Find where the given text appears and provide that cell's center as [x, y] coordinate. 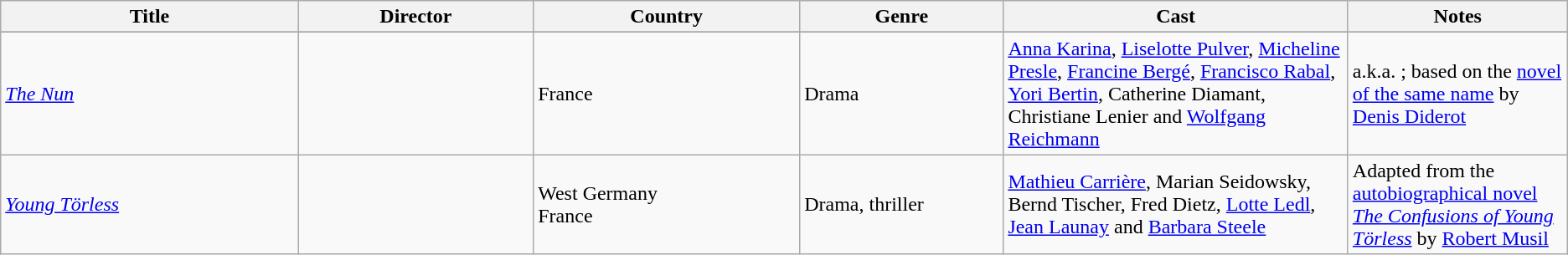
Young Törless [149, 204]
Genre [901, 17]
Title [149, 17]
Notes [1457, 17]
a.k.a. ; based on the novel of the same name by Denis Diderot [1457, 94]
Drama [901, 94]
France [667, 94]
Country [667, 17]
West GermanyFrance [667, 204]
Drama, thriller [901, 204]
Director [415, 17]
Adapted from the autobiographical novel The Confusions of Young Törless by Robert Musil [1457, 204]
The Nun [149, 94]
Mathieu Carrière, Marian Seidowsky, Bernd Tischer, Fred Dietz, Lotte Ledl, Jean Launay and Barbara Steele [1176, 204]
Cast [1176, 17]
